Provide the (X, Y) coordinate of the cell's center where the given text is located.  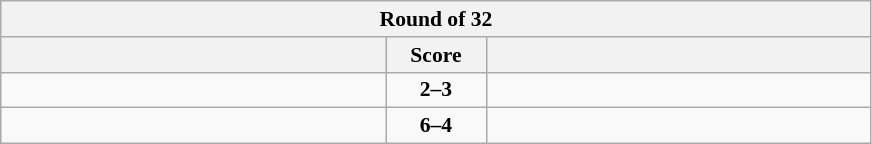
Round of 32 (436, 19)
2–3 (436, 90)
6–4 (436, 126)
Score (436, 55)
